Pinpoint the cell where the given text exists, returning its (x, y) midpoint coordinate. 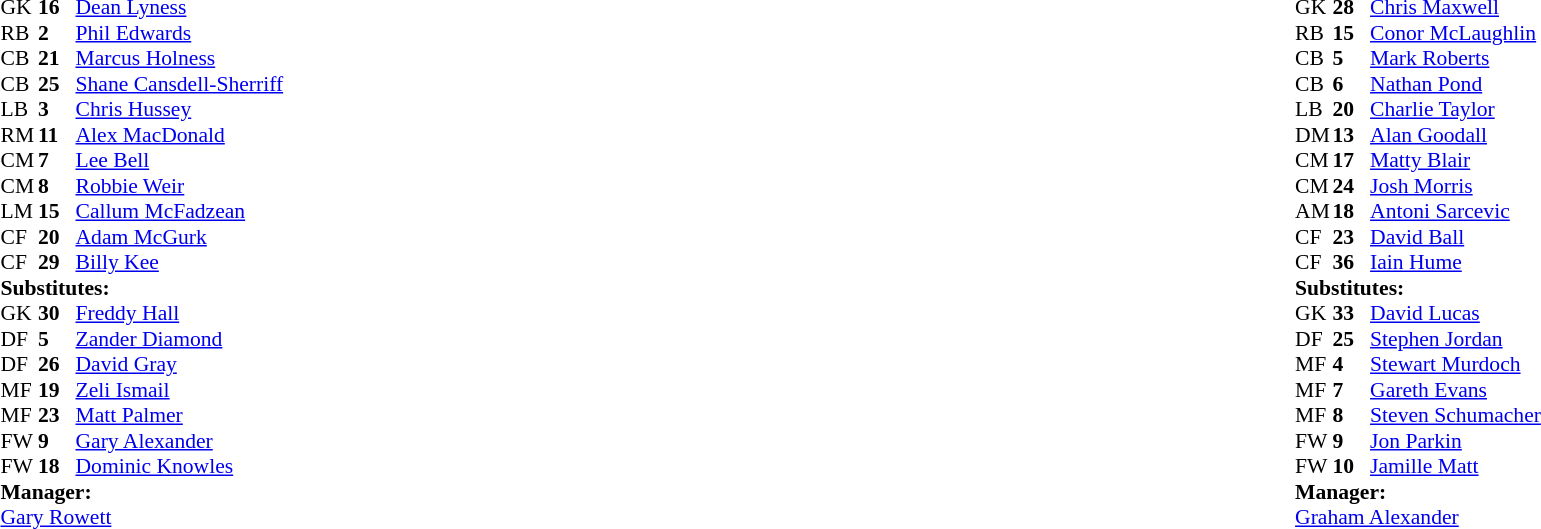
Matt Palmer (180, 415)
Steven Schumacher (1456, 415)
Mark Roberts (1456, 59)
David Gray (180, 365)
4 (1352, 365)
Conor McLaughlin (1456, 33)
Alex MacDonald (180, 135)
13 (1352, 135)
30 (57, 313)
Stewart Murdoch (1456, 365)
Chris Hussey (180, 109)
Antoni Sarcevic (1456, 211)
DM (1314, 135)
29 (57, 263)
6 (1352, 84)
17 (1352, 161)
2 (57, 33)
LM (19, 211)
Billy Kee (180, 263)
Freddy Hall (180, 313)
Iain Hume (1456, 263)
19 (57, 390)
Zeli Ismail (180, 390)
36 (1352, 263)
Robbie Weir (180, 186)
24 (1352, 186)
Adam McGurk (180, 237)
Callum McFadzean (180, 211)
Stephen Jordan (1456, 339)
RM (19, 135)
Nathan Pond (1456, 84)
Gary Alexander (180, 441)
Jon Parkin (1456, 441)
Gareth Evans (1456, 390)
33 (1352, 313)
Dominic Knowles (180, 467)
Matty Blair (1456, 161)
21 (57, 59)
David Lucas (1456, 313)
Lee Bell (180, 161)
David Ball (1456, 237)
11 (57, 135)
Charlie Taylor (1456, 109)
26 (57, 365)
Jamille Matt (1456, 467)
AM (1314, 211)
10 (1352, 467)
Phil Edwards (180, 33)
3 (57, 109)
Marcus Holness (180, 59)
Zander Diamond (180, 339)
Josh Morris (1456, 186)
Alan Goodall (1456, 135)
Shane Cansdell-Sherriff (180, 84)
